Return the [X, Y] coordinate for the center point of the cell that contains the specified text.  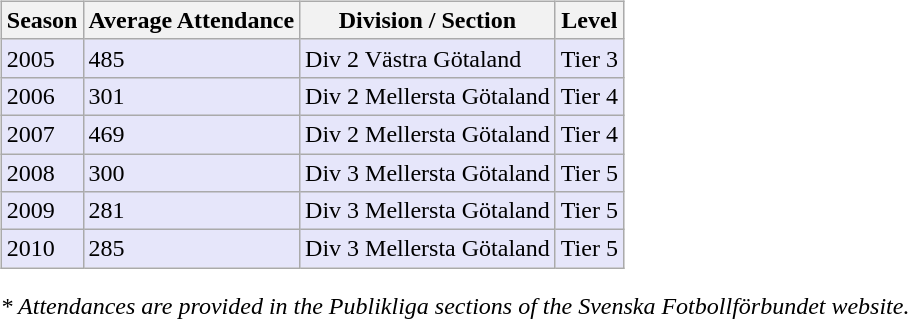
469 [192, 134]
2010 [42, 249]
Level [589, 20]
Tier 3 [589, 58]
Average Attendance [192, 20]
485 [192, 58]
300 [192, 173]
301 [192, 96]
2005 [42, 58]
Div 2 Västra Götaland [428, 58]
Division / Section [428, 20]
2007 [42, 134]
Season [42, 20]
2008 [42, 173]
2009 [42, 211]
285 [192, 249]
2006 [42, 96]
281 [192, 211]
